Detect which cell encompasses the target text, then output its (X, Y) center coordinate. 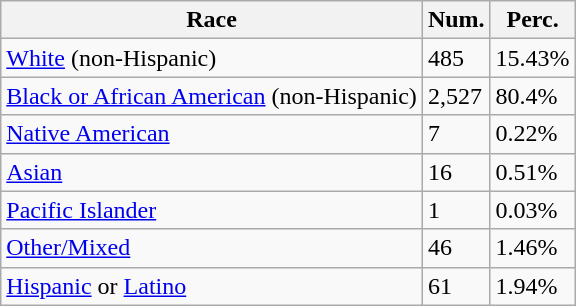
61 (456, 286)
1.46% (532, 248)
80.4% (532, 96)
0.51% (532, 172)
1 (456, 210)
Race (212, 20)
1.94% (532, 286)
15.43% (532, 58)
Native American (212, 134)
White (non-Hispanic) (212, 58)
Num. (456, 20)
Hispanic or Latino (212, 286)
485 (456, 58)
Pacific Islander (212, 210)
Perc. (532, 20)
7 (456, 134)
0.22% (532, 134)
Asian (212, 172)
46 (456, 248)
16 (456, 172)
Black or African American (non-Hispanic) (212, 96)
2,527 (456, 96)
Other/Mixed (212, 248)
0.03% (532, 210)
